From the cell containing the given text, extract its center point as [X, Y] coordinate. 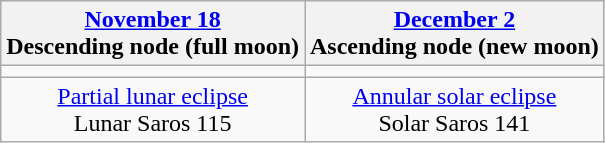
Annular solar eclipseSolar Saros 141 [454, 110]
November 18Descending node (full moon) [153, 34]
Partial lunar eclipseLunar Saros 115 [153, 110]
December 2Ascending node (new moon) [454, 34]
